Return the (X, Y) coordinate for the center point of the cell that contains the specified text.  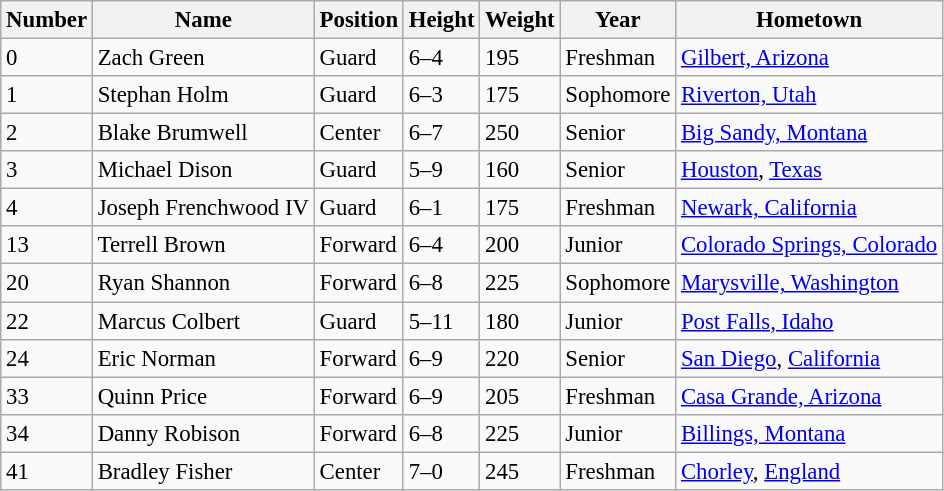
7–0 (441, 471)
245 (520, 471)
Stephan Holm (203, 95)
Joseph Frenchwood IV (203, 208)
6–1 (441, 208)
Colorado Springs, Colorado (810, 245)
Blake Brumwell (203, 133)
Big Sandy, Montana (810, 133)
22 (47, 321)
Eric Norman (203, 358)
5–11 (441, 321)
Weight (520, 20)
34 (47, 433)
Chorley, England (810, 471)
3 (47, 170)
Terrell Brown (203, 245)
Zach Green (203, 58)
1 (47, 95)
6–3 (441, 95)
Position (358, 20)
Houston, Texas (810, 170)
195 (520, 58)
Marcus Colbert (203, 321)
41 (47, 471)
Riverton, Utah (810, 95)
Hometown (810, 20)
33 (47, 396)
Michael Dison (203, 170)
Year (618, 20)
220 (520, 358)
13 (47, 245)
4 (47, 208)
0 (47, 58)
250 (520, 133)
6–7 (441, 133)
205 (520, 396)
Newark, California (810, 208)
Billings, Montana (810, 433)
Gilbert, Arizona (810, 58)
Post Falls, Idaho (810, 321)
Name (203, 20)
2 (47, 133)
160 (520, 170)
San Diego, California (810, 358)
20 (47, 283)
Bradley Fisher (203, 471)
Ryan Shannon (203, 283)
Danny Robison (203, 433)
Height (441, 20)
Marysville, Washington (810, 283)
Casa Grande, Arizona (810, 396)
Number (47, 20)
180 (520, 321)
5–9 (441, 170)
24 (47, 358)
Quinn Price (203, 396)
200 (520, 245)
